Return [x, y] of the center of cell containing provided text 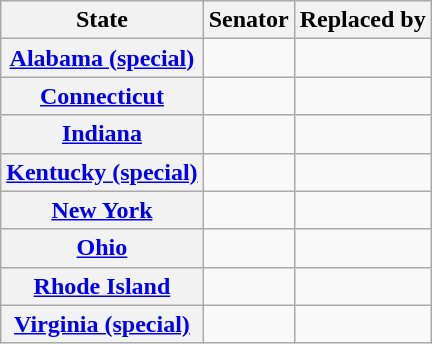
Replaced by [362, 20]
Senator [248, 20]
Rhode Island [102, 286]
State [102, 20]
Alabama (special) [102, 58]
New York [102, 210]
Connecticut [102, 96]
Kentucky (special) [102, 172]
Indiana [102, 134]
Virginia (special) [102, 324]
Ohio [102, 248]
